Identify which cell holds the provided text, then report its (x, y) central coordinate. 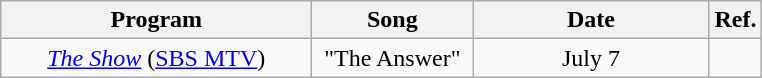
Program (156, 20)
The Show (SBS MTV) (156, 58)
Date (591, 20)
July 7 (591, 58)
Ref. (736, 20)
Song (392, 20)
"The Answer" (392, 58)
